Return [X, Y] of the center of cell containing provided text 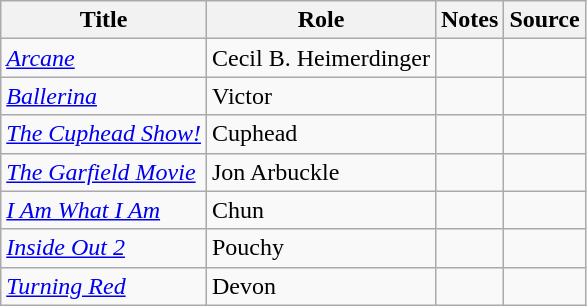
Devon [320, 286]
Title [104, 20]
The Cuphead Show! [104, 134]
Source [544, 20]
Cuphead [320, 134]
Chun [320, 210]
Cecil B. Heimerdinger [320, 58]
Ballerina [104, 96]
Arcane [104, 58]
The Garfield Movie [104, 172]
Pouchy [320, 248]
Turning Red [104, 286]
Jon Arbuckle [320, 172]
Role [320, 20]
Victor [320, 96]
I Am What I Am [104, 210]
Inside Out 2 [104, 248]
Notes [469, 20]
